Determine the (X, Y) coordinate at the center of the cell enclosing the given text.  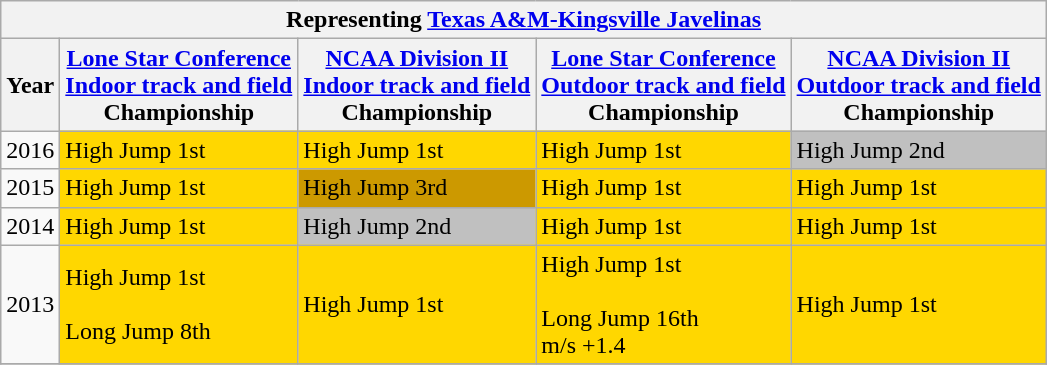
Representing Texas A&M-Kingsville Javelinas (524, 20)
2014 (30, 226)
High Jump 1stLong Jump 16thm/s +1.4 (664, 304)
2013 (30, 304)
2015 (30, 188)
2016 (30, 150)
High Jump 3rd (417, 188)
NCAA Division IIOutdoor track and fieldChampionship (918, 85)
Year (30, 85)
NCAA Division IIIndoor track and fieldChampionship (417, 85)
Lone Star ConferenceIndoor track and fieldChampionship (179, 85)
High Jump 1stLong Jump 8th (179, 304)
Lone Star ConferenceOutdoor track and fieldChampionship (664, 85)
